Extract the [x, y] coordinate from the center of the cell holding the provided text.  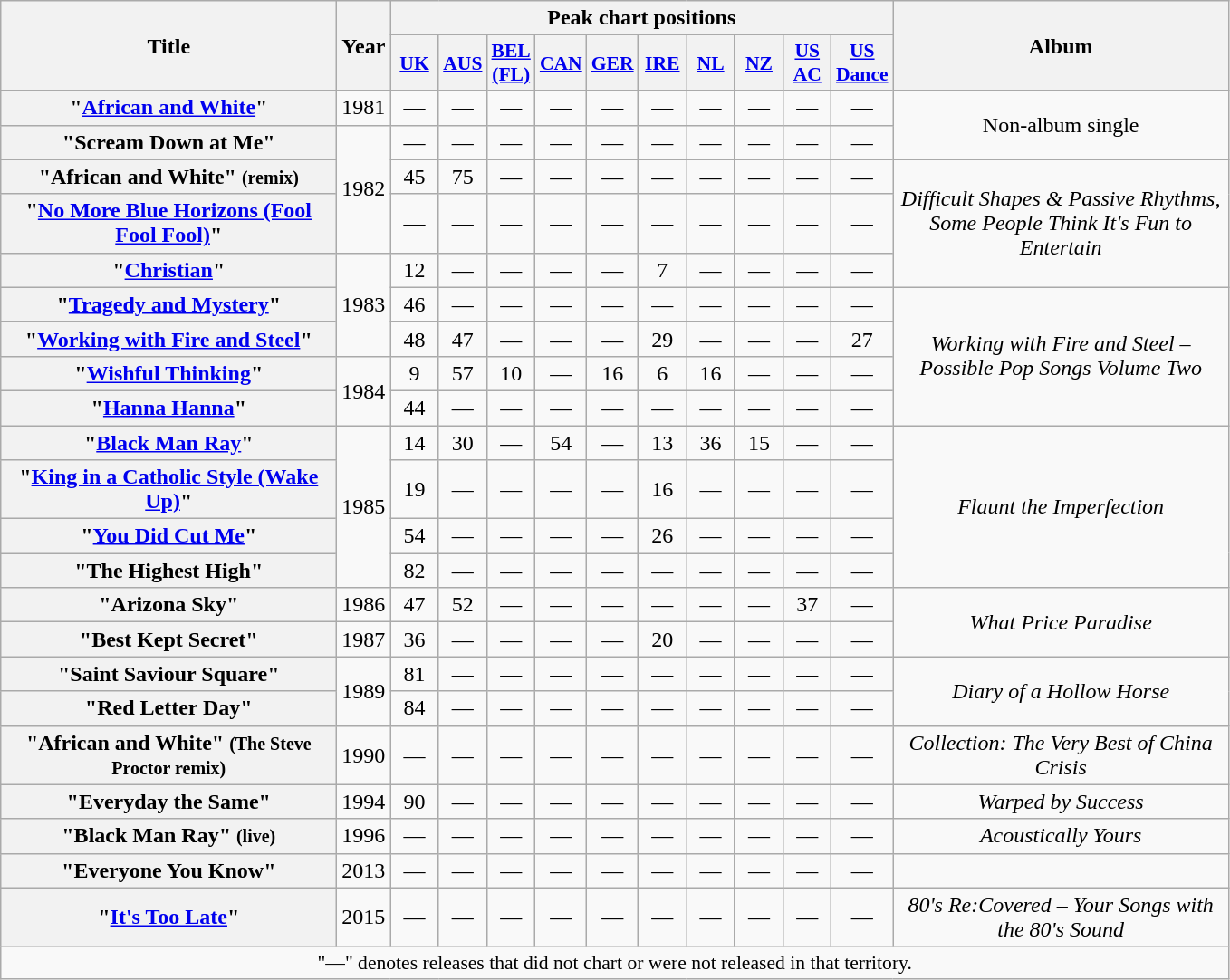
9 [415, 373]
UK [415, 63]
1985 [364, 507]
BEL (FL) [511, 63]
NZ [759, 63]
Non-album single [1062, 125]
82 [415, 571]
1981 [364, 108]
CAN [562, 63]
57 [462, 373]
"Black Man Ray" [168, 443]
14 [415, 443]
"Red Letter Day" [168, 708]
US Dance [862, 63]
1996 [364, 836]
84 [415, 708]
81 [415, 674]
Difficult Shapes & Passive Rhythms, Some People Think It's Fun to Entertain [1062, 223]
"You Did Cut Me" [168, 536]
"Saint Saviour Square" [168, 674]
"Black Man Ray" (live) [168, 836]
"Scream Down at Me" [168, 142]
20 [663, 639]
10 [511, 373]
29 [663, 339]
Warped by Success [1062, 802]
"The Highest High" [168, 571]
"Wishful Thinking" [168, 373]
"It's Too Late" [168, 917]
37 [808, 605]
"Arizona Sky" [168, 605]
1983 [364, 304]
Collection: The Very Best of China Crisis [1062, 755]
"Hanna Hanna" [168, 408]
"King in a Catholic Style (Wake Up)" [168, 489]
"African and White" (remix) [168, 177]
"Working with Fire and Steel" [168, 339]
1982 [364, 188]
What Price Paradise [1062, 622]
1990 [364, 755]
26 [663, 536]
Year [364, 45]
AUS [462, 63]
7 [663, 270]
"Everyday the Same" [168, 802]
27 [862, 339]
Peak chart positions [641, 18]
NL [710, 63]
45 [415, 177]
Flaunt the Imperfection [1062, 507]
1987 [364, 639]
19 [415, 489]
IRE [663, 63]
30 [462, 443]
75 [462, 177]
GER [612, 63]
"Best Kept Secret" [168, 639]
1989 [364, 691]
52 [462, 605]
2015 [364, 917]
46 [415, 304]
6 [663, 373]
"Christian" [168, 270]
"—" denotes releases that did not chart or were not released in that territory. [615, 963]
"African and White" (The Steve Proctor remix) [168, 755]
1986 [364, 605]
US AC [808, 63]
13 [663, 443]
44 [415, 408]
"African and White" [168, 108]
15 [759, 443]
Title [168, 45]
Working with Fire and Steel – Possible Pop Songs Volume Two [1062, 356]
2013 [364, 870]
80's Re:Covered – Your Songs with the 80's Sound [1062, 917]
"Tragedy and Mystery" [168, 304]
90 [415, 802]
Acoustically Yours [1062, 836]
Diary of a Hollow Horse [1062, 691]
"Everyone You Know" [168, 870]
1984 [364, 390]
Album [1062, 45]
1994 [364, 802]
12 [415, 270]
48 [415, 339]
"No More Blue Horizons (Fool Fool Fool)" [168, 223]
